Capture the cell that displays the provided text and extract its (x, y) central coordinate. 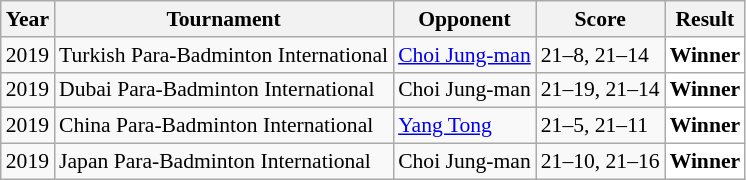
Japan Para-Badminton International (224, 162)
21–19, 21–14 (600, 90)
Turkish Para-Badminton International (224, 55)
Tournament (224, 19)
Result (706, 19)
China Para-Badminton International (224, 126)
Yang Tong (464, 126)
21–10, 21–16 (600, 162)
21–5, 21–11 (600, 126)
Score (600, 19)
Opponent (464, 19)
Year (28, 19)
Dubai Para-Badminton International (224, 90)
21–8, 21–14 (600, 55)
